Provide the [X, Y] coordinate of the cell's center where the given text is located.  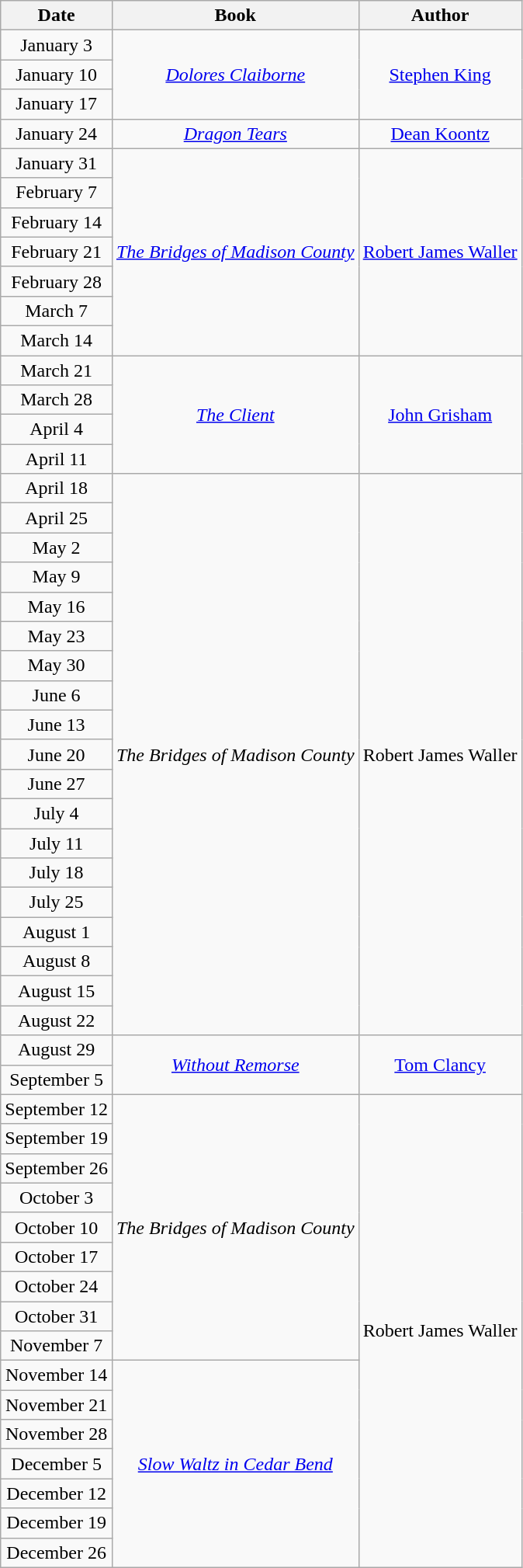
August 15 [57, 991]
November 14 [57, 1375]
Slow Waltz in Cedar Bend [235, 1464]
August 1 [57, 932]
September 5 [57, 1080]
March 7 [57, 311]
November 21 [57, 1405]
January 17 [57, 104]
July 4 [57, 813]
November 28 [57, 1434]
April 4 [57, 429]
May 16 [57, 607]
April 18 [57, 488]
Dragon Tears [235, 134]
August 8 [57, 961]
January 31 [57, 163]
August 29 [57, 1050]
March 21 [57, 370]
Book [235, 16]
July 18 [57, 873]
Dean Koontz [440, 134]
September 12 [57, 1109]
October 24 [57, 1286]
July 11 [57, 843]
December 26 [57, 1552]
June 13 [57, 725]
May 9 [57, 577]
January 10 [57, 75]
February 21 [57, 252]
Author [440, 16]
October 3 [57, 1198]
Dolores Claiborne [235, 75]
Date [57, 16]
John Grisham [440, 415]
April 11 [57, 459]
October 31 [57, 1316]
September 19 [57, 1139]
Without Remorse [235, 1065]
October 17 [57, 1257]
March 28 [57, 400]
August 22 [57, 1020]
January 3 [57, 45]
December 12 [57, 1493]
February 14 [57, 222]
February 28 [57, 281]
The Client [235, 415]
December 5 [57, 1464]
May 30 [57, 666]
March 14 [57, 340]
Stephen King [440, 75]
May 23 [57, 636]
February 7 [57, 193]
June 6 [57, 695]
June 20 [57, 754]
June 27 [57, 784]
May 2 [57, 548]
Tom Clancy [440, 1065]
January 24 [57, 134]
December 19 [57, 1523]
November 7 [57, 1346]
September 26 [57, 1168]
October 10 [57, 1227]
April 25 [57, 518]
July 25 [57, 902]
